Detect which cell encompasses the target text, then output its (X, Y) center coordinate. 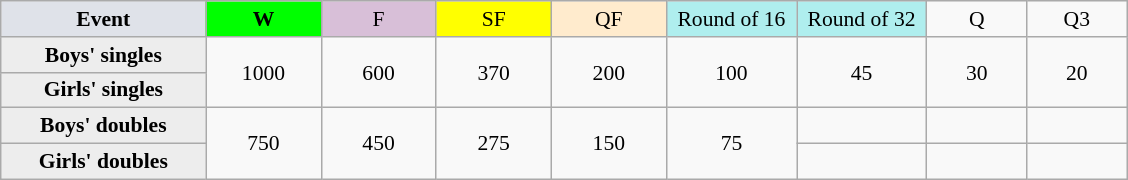
Round of 16 (731, 19)
Q3 (1077, 19)
SF (494, 19)
200 (608, 72)
Girls' singles (104, 90)
45 (861, 72)
30 (977, 72)
Q (977, 19)
75 (731, 144)
450 (378, 144)
QF (608, 19)
370 (494, 72)
1000 (264, 72)
100 (731, 72)
Round of 32 (861, 19)
Boys' singles (104, 55)
600 (378, 72)
275 (494, 144)
20 (1077, 72)
150 (608, 144)
Girls' doubles (104, 162)
W (264, 19)
F (378, 19)
750 (264, 144)
Boys' doubles (104, 126)
Event (104, 19)
